Return [x, y] of the center of cell containing provided text 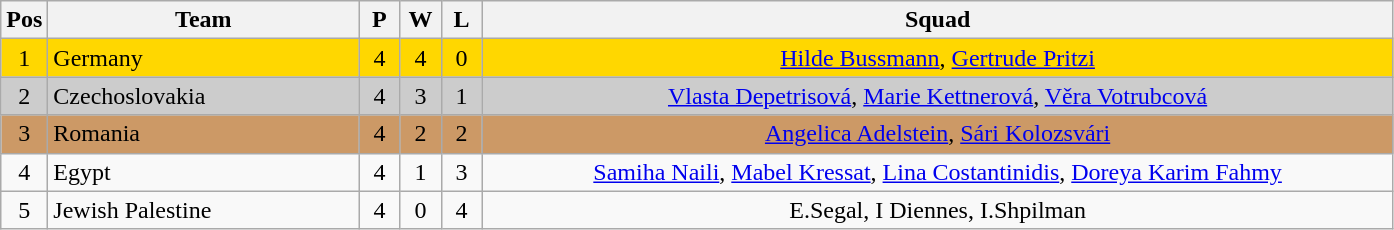
5 [24, 210]
Hilde Bussmann, Gertrude Pritzi [938, 58]
E.Segal, I Diennes, I.Shpilman [938, 210]
Egypt [204, 172]
L [462, 20]
Pos [24, 20]
W [420, 20]
Czechoslovakia [204, 96]
Squad [938, 20]
Romania [204, 134]
Team [204, 20]
Vlasta Depetrisová, Marie Kettnerová, Věra Votrubcová [938, 96]
Jewish Palestine [204, 210]
Germany [204, 58]
Angelica Adelstein, Sári Kolozsvári [938, 134]
Samiha Naili, Mabel Kressat, Lina Costantinidis, Doreya Karim Fahmy [938, 172]
P [380, 20]
